Return [x, y] of the center of cell containing provided text 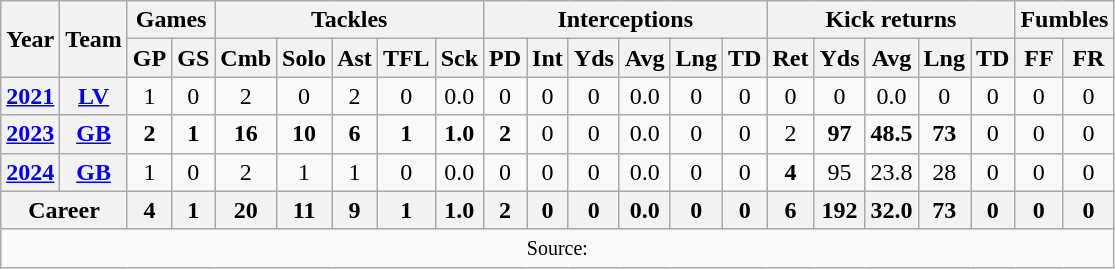
97 [840, 134]
Sck [459, 58]
Games [170, 20]
11 [304, 210]
2024 [30, 172]
23.8 [892, 172]
Interceptions [626, 20]
16 [246, 134]
Fumbles [1064, 20]
192 [840, 210]
2023 [30, 134]
20 [246, 210]
Year [30, 39]
Source: [558, 248]
Cmb [246, 58]
FF [1039, 58]
FR [1088, 58]
TFL [406, 58]
Ast [355, 58]
GP [149, 58]
10 [304, 134]
Career [64, 210]
9 [355, 210]
PD [506, 58]
Int [548, 58]
2021 [30, 96]
48.5 [892, 134]
32.0 [892, 210]
28 [944, 172]
Team [94, 39]
GS [194, 58]
95 [840, 172]
Ret [790, 58]
LV [94, 96]
Kick returns [891, 20]
Solo [304, 58]
Tackles [350, 20]
